Return the [X, Y] coordinate for the center point of the cell that contains the specified text.  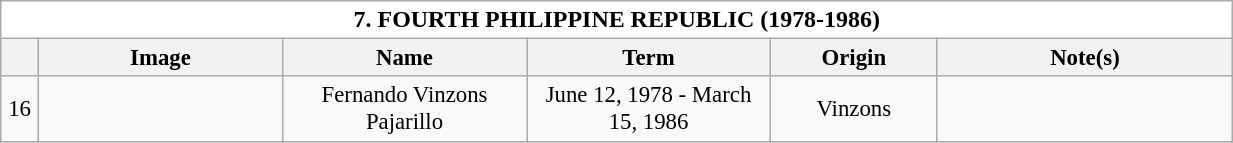
Vinzons [854, 110]
Origin [854, 58]
Name [404, 58]
Fernando Vinzons Pajarillo [404, 110]
Image [160, 58]
Term [648, 58]
16 [20, 110]
Note(s) [1085, 58]
June 12, 1978 - March 15, 1986 [648, 110]
7. FOURTH PHILIPPINE REPUBLIC (1978-1986) [617, 20]
